Output the [X, Y] coordinate of the center of the cell containing the given text.  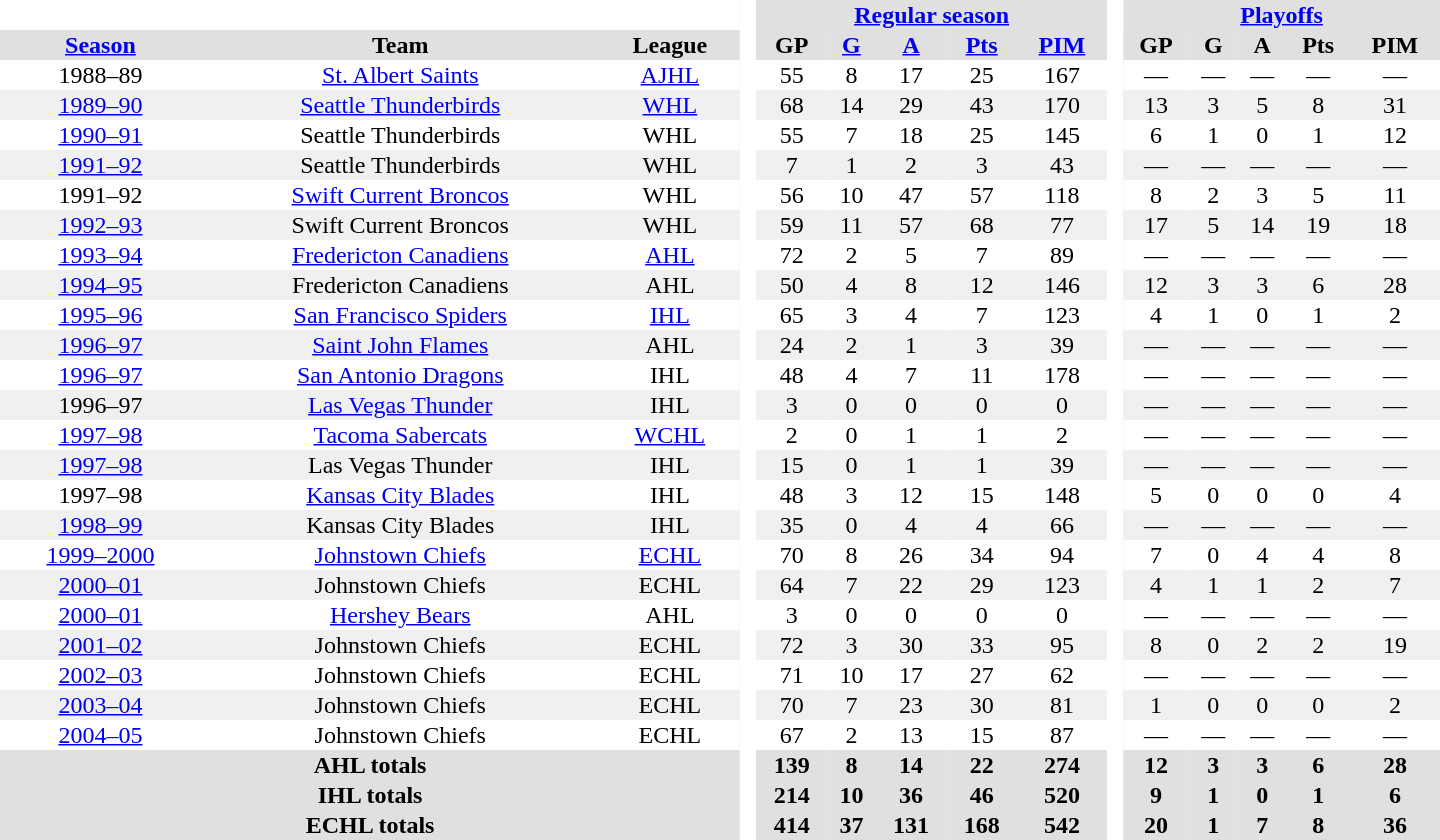
23 [912, 705]
65 [792, 315]
League [670, 45]
33 [982, 645]
1990–91 [100, 135]
62 [1062, 675]
81 [1062, 705]
89 [1062, 255]
Regular season [931, 15]
167 [1062, 75]
214 [792, 795]
20 [1156, 825]
1994–95 [100, 285]
Playoffs [1282, 15]
87 [1062, 735]
67 [792, 735]
AHL totals [370, 765]
IHL totals [370, 795]
Saint John Flames [400, 345]
168 [982, 825]
WCHL [670, 435]
1989–90 [100, 105]
64 [792, 585]
1988–89 [100, 75]
2001–02 [100, 645]
146 [1062, 285]
37 [852, 825]
77 [1062, 225]
34 [982, 555]
Hershey Bears [400, 615]
9 [1156, 795]
26 [912, 555]
1992–93 [100, 225]
178 [1062, 375]
145 [1062, 135]
27 [982, 675]
50 [792, 285]
66 [1062, 525]
AJHL [670, 75]
31 [1395, 105]
35 [792, 525]
118 [1062, 195]
139 [792, 765]
542 [1062, 825]
520 [1062, 795]
131 [912, 825]
San Antonio Dragons [400, 375]
170 [1062, 105]
2004–05 [100, 735]
46 [982, 795]
Tacoma Sabercats [400, 435]
414 [792, 825]
56 [792, 195]
San Francisco Spiders [400, 315]
274 [1062, 765]
1999–2000 [100, 555]
71 [792, 675]
47 [912, 195]
1995–96 [100, 315]
59 [792, 225]
1993–94 [100, 255]
2003–04 [100, 705]
2002–03 [100, 675]
ECHL totals [370, 825]
148 [1062, 495]
24 [792, 345]
Season [100, 45]
Team [400, 45]
1998–99 [100, 525]
St. Albert Saints [400, 75]
95 [1062, 645]
94 [1062, 555]
